Provide the (X, Y) coordinate of the cell's center where the given text is located.  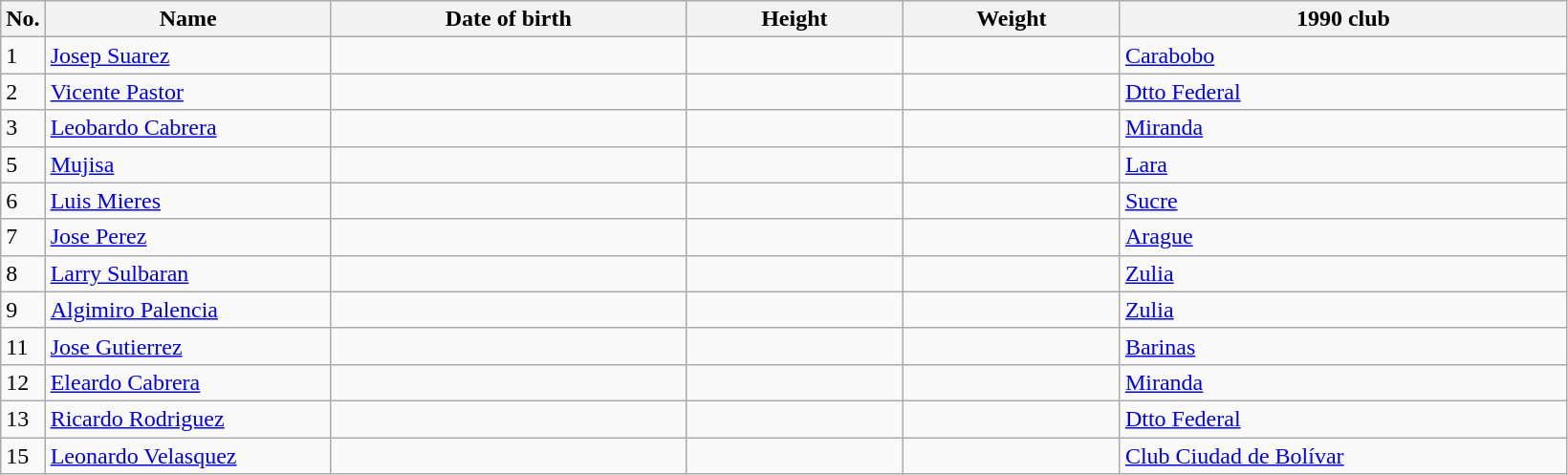
3 (23, 128)
2 (23, 92)
Josep Suarez (187, 55)
Leobardo Cabrera (187, 128)
Mujisa (187, 164)
15 (23, 456)
Date of birth (509, 19)
Luis Mieres (187, 201)
Larry Sulbaran (187, 273)
6 (23, 201)
Algimiro Palencia (187, 310)
Height (794, 19)
5 (23, 164)
7 (23, 237)
8 (23, 273)
11 (23, 346)
Jose Gutierrez (187, 346)
Eleardo Cabrera (187, 382)
13 (23, 419)
Sucre (1342, 201)
1990 club (1342, 19)
No. (23, 19)
Vicente Pastor (187, 92)
9 (23, 310)
Lara (1342, 164)
Arague (1342, 237)
12 (23, 382)
Carabobo (1342, 55)
Jose Perez (187, 237)
Leonardo Velasquez (187, 456)
Barinas (1342, 346)
1 (23, 55)
Club Ciudad de Bolívar (1342, 456)
Name (187, 19)
Ricardo Rodriguez (187, 419)
Weight (1012, 19)
